Return the [X, Y] coordinate for the center point of the cell that contains the specified text.  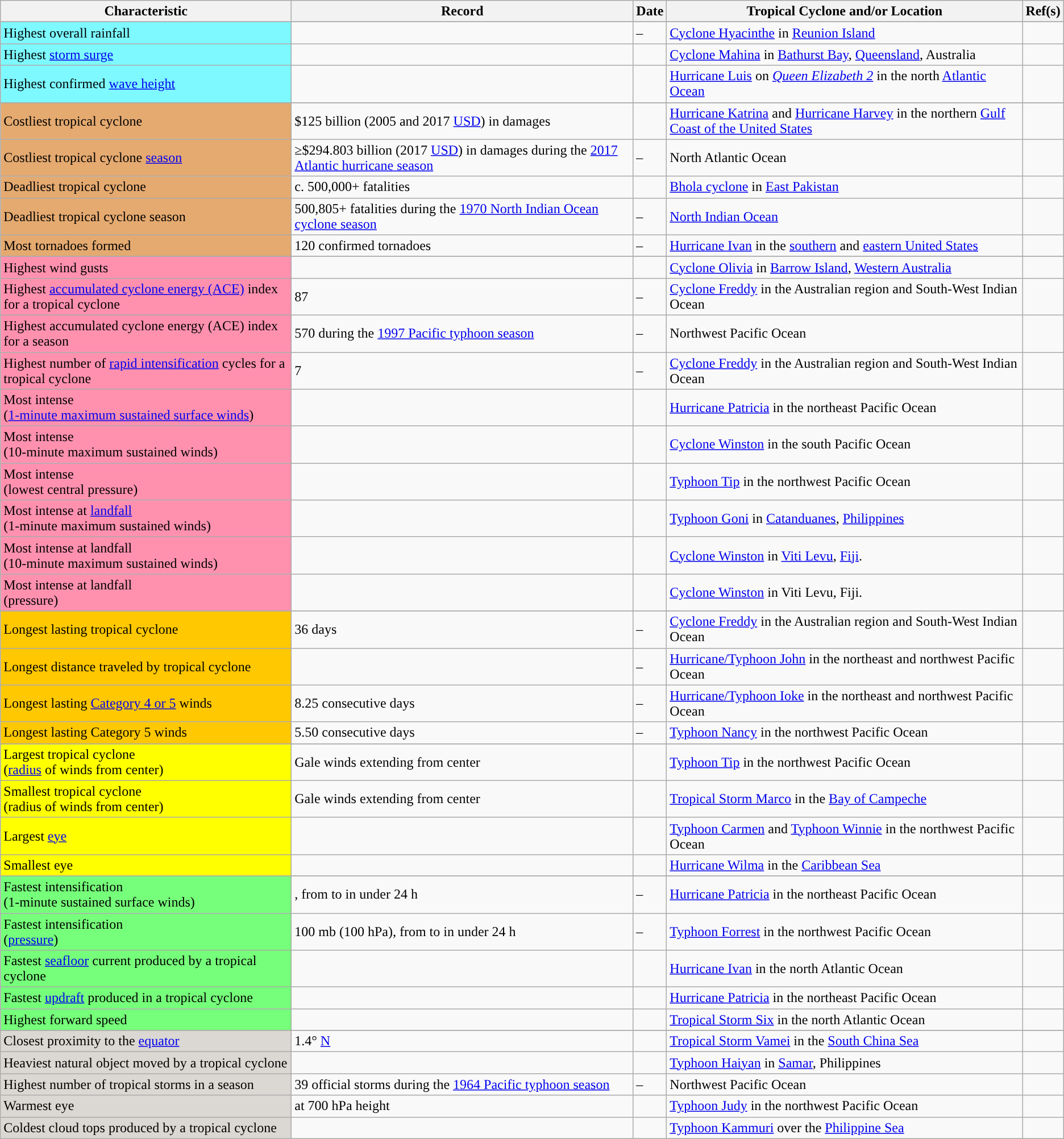
Tropical Storm Six in the north Atlantic Ocean [845, 1020]
Typhoon Judy in the northwest Pacific Ocean [845, 1106]
Highest wind gusts [146, 267]
Hurricane Luis on Queen Elizabeth 2 in the north Atlantic Ocean [845, 84]
Highest confirmed wave height [146, 84]
Hurricane Ivan in the southern and eastern United States [845, 246]
c. 500,000+ fatalities [463, 187]
Highest forward speed [146, 1020]
at 700 hPa height [463, 1106]
Cyclone Mahina in Bathurst Bay, Queensland, Australia [845, 55]
Record [463, 11]
North Indian Ocean [845, 216]
Typhoon Carmen and Typhoon Winnie in the northwest Pacific Ocean [845, 835]
100 mb (100 hPa), from to in under 24 h [463, 931]
Smallest tropical cyclone (radius of winds from center) [146, 799]
Highest storm surge [146, 55]
Highest accumulated cyclone energy (ACE) index for a season [146, 333]
Hurricane Wilma in the Caribbean Sea [845, 865]
7 [463, 371]
39 official storms during the 1964 Pacific typhoon season [463, 1084]
Smallest eye [146, 865]
Hurricane/Typhoon John in the northeast and northwest Pacific Ocean [845, 666]
Largest tropical cyclone (radius of winds from center) [146, 762]
Fastest intensification (pressure) [146, 931]
500,805+ fatalities during the 1970 North Indian Ocean cyclone season [463, 216]
Highest number of rapid intensification cycles for a tropical cyclone [146, 371]
Fastest intensification (1-minute sustained surface winds) [146, 895]
≥$294.803 billion (2017 USD) in damages during the 2017 Atlantic hurricane season [463, 158]
Hurricane Ivan in the north Atlantic Ocean [845, 968]
Longest distance traveled by tropical cyclone [146, 666]
Longest lasting Category 4 or 5 winds [146, 704]
Deadliest tropical cyclone season [146, 216]
Fastest seafloor current produced by a tropical cyclone [146, 968]
Highest accumulated cyclone energy (ACE) index for a tropical cyclone [146, 297]
Cyclone Olivia in Barrow Island, Western Australia [845, 267]
Bhola cyclone in East Pakistan [845, 187]
Warmest eye [146, 1106]
570 during the 1997 Pacific typhoon season [463, 333]
Longest lasting tropical cyclone [146, 630]
North Atlantic Ocean [845, 158]
Largest eye [146, 835]
Deadliest tropical cyclone [146, 187]
Tropical Storm Marco in the Bay of Campeche [845, 799]
Ref(s) [1043, 11]
Hurricane/Typhoon Ioke in the northeast and northwest Pacific Ocean [845, 704]
Costliest tropical cyclone season [146, 158]
Most tornadoes formed [146, 246]
Cyclone Hyacinthe in Reunion Island [845, 33]
Typhoon Forrest in the northwest Pacific Ocean [845, 931]
Most intense at landfall (pressure) [146, 592]
Typhoon Kammuri over the Philippine Sea [845, 1128]
Tropical Storm Vamei in the South China Sea [845, 1041]
1.4° N [463, 1041]
Closest proximity to the equator [146, 1041]
Highest number of tropical storms in a season [146, 1084]
Characteristic [146, 11]
Fastest updraft produced in a tropical cyclone [146, 998]
Hurricane Katrina and Hurricane Harvey in the northern Gulf Coast of the United States [845, 120]
Most intense (lowest central pressure) [146, 482]
, from to in under 24 h [463, 895]
Typhoon Nancy in the northwest Pacific Ocean [845, 733]
Tropical Cyclone and/or Location [845, 11]
120 confirmed tornadoes [463, 246]
36 days [463, 630]
Date [650, 11]
Most intense at landfall (1-minute maximum sustained winds) [146, 518]
Heaviest natural object moved by a tropical cyclone [146, 1063]
Typhoon Haiyan in Samar, Philippines [845, 1063]
87 [463, 297]
Most intense (1-minute maximum sustained surface winds) [146, 408]
8.25 consecutive days [463, 704]
Costliest tropical cyclone [146, 120]
Coldest cloud tops produced by a tropical cyclone [146, 1128]
$125 billion (2005 and 2017 USD) in damages [463, 120]
Longest lasting Category 5 winds [146, 733]
Most intense at landfall (10-minute maximum sustained winds) [146, 556]
Typhoon Goni in Catanduanes, Philippines [845, 518]
Most intense (10-minute maximum sustained winds) [146, 444]
Highest overall rainfall [146, 33]
Cyclone Winston in the south Pacific Ocean [845, 444]
5.50 consecutive days [463, 733]
